Return [X, Y] of the center of cell containing provided text 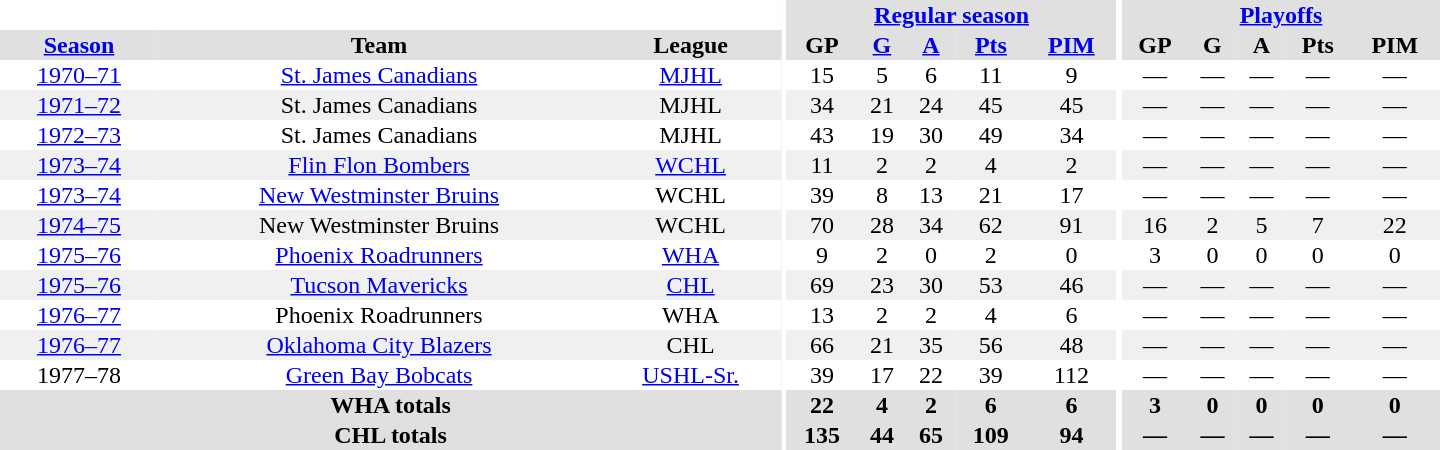
1974–75 [79, 225]
28 [882, 225]
1972–73 [79, 135]
53 [990, 285]
7 [1318, 225]
112 [1071, 375]
Playoffs [1281, 15]
69 [822, 285]
Green Bay Bobcats [379, 375]
1977–78 [79, 375]
94 [1071, 435]
65 [930, 435]
Flin Flon Bombers [379, 165]
43 [822, 135]
8 [882, 195]
24 [930, 105]
66 [822, 345]
1970–71 [79, 75]
70 [822, 225]
44 [882, 435]
Regular season [952, 15]
USHL-Sr. [690, 375]
1971–72 [79, 105]
Oklahoma City Blazers [379, 345]
49 [990, 135]
23 [882, 285]
19 [882, 135]
WHA totals [390, 405]
46 [1071, 285]
16 [1155, 225]
135 [822, 435]
91 [1071, 225]
Team [379, 45]
15 [822, 75]
League [690, 45]
56 [990, 345]
62 [990, 225]
CHL totals [390, 435]
Tucson Mavericks [379, 285]
35 [930, 345]
Season [79, 45]
48 [1071, 345]
109 [990, 435]
